Return [X, Y] of the center of cell containing provided text 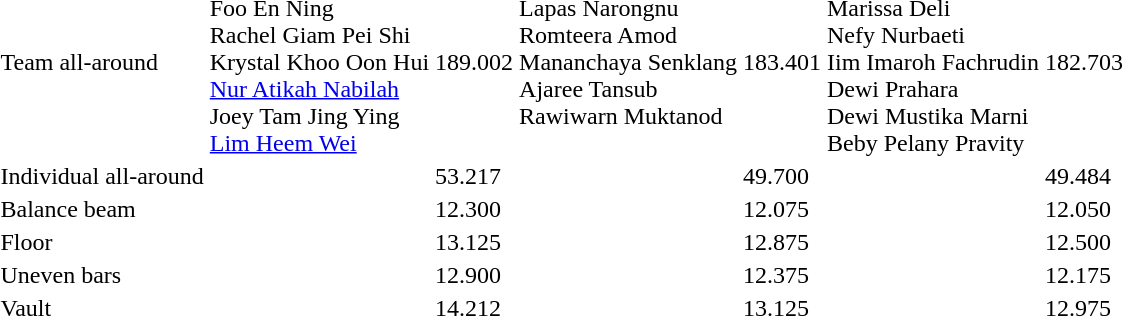
13.125 [474, 242]
12.375 [782, 275]
12.300 [474, 209]
12.075 [782, 209]
49.700 [782, 176]
12.900 [474, 275]
12.875 [782, 242]
53.217 [474, 176]
